Find where the given text appears and provide that cell's center as (X, Y) coordinate. 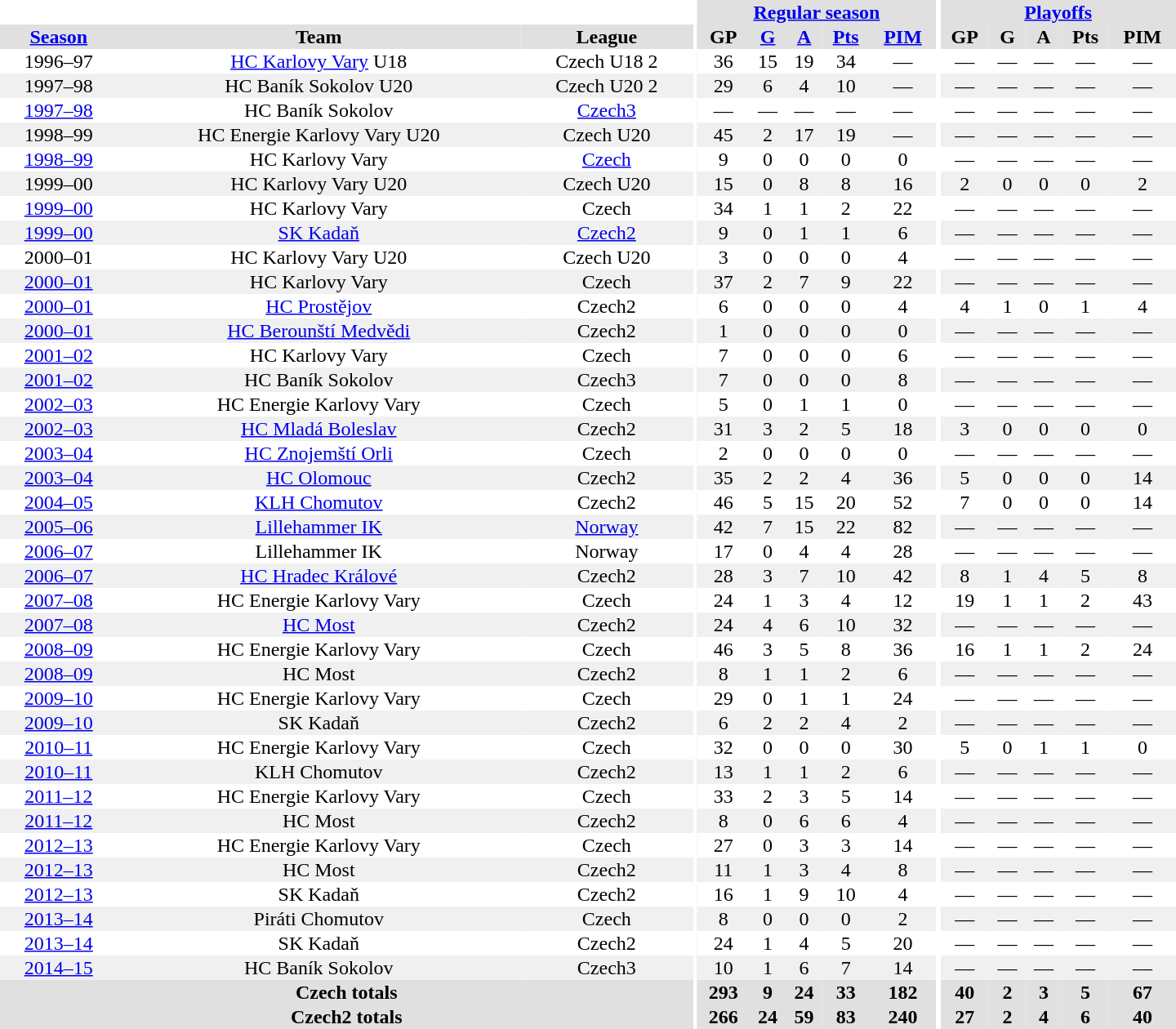
266 (724, 1017)
Czech totals (346, 992)
37 (724, 282)
League (607, 37)
83 (846, 1017)
67 (1143, 992)
2004–05 (59, 502)
45 (724, 135)
31 (724, 429)
Czech2 totals (346, 1017)
52 (903, 502)
Czech U18 2 (607, 61)
2014–15 (59, 968)
HC Baník Sokolov U20 (318, 86)
182 (903, 992)
59 (804, 1017)
HC Hradec Králové (318, 576)
Season (59, 37)
293 (724, 992)
Piráti Chomutov (318, 919)
18 (903, 429)
HC Prostějov (318, 306)
HC Energie Karlovy Vary U20 (318, 135)
HC Olomouc (318, 478)
13 (724, 772)
Team (318, 37)
HC Mladá Boleslav (318, 429)
11 (724, 870)
12 (903, 600)
Czech U20 2 (607, 86)
2005–06 (59, 527)
Playoffs (1058, 12)
1996–97 (59, 61)
240 (903, 1017)
HC Berounští Medvědi (318, 331)
82 (903, 527)
35 (724, 478)
43 (1143, 600)
Regular season (817, 12)
30 (903, 747)
HC Znojemští Orli (318, 453)
HC Karlovy Vary U18 (318, 61)
